Return the (X, Y) coordinate for the center point of the cell that contains the specified text.  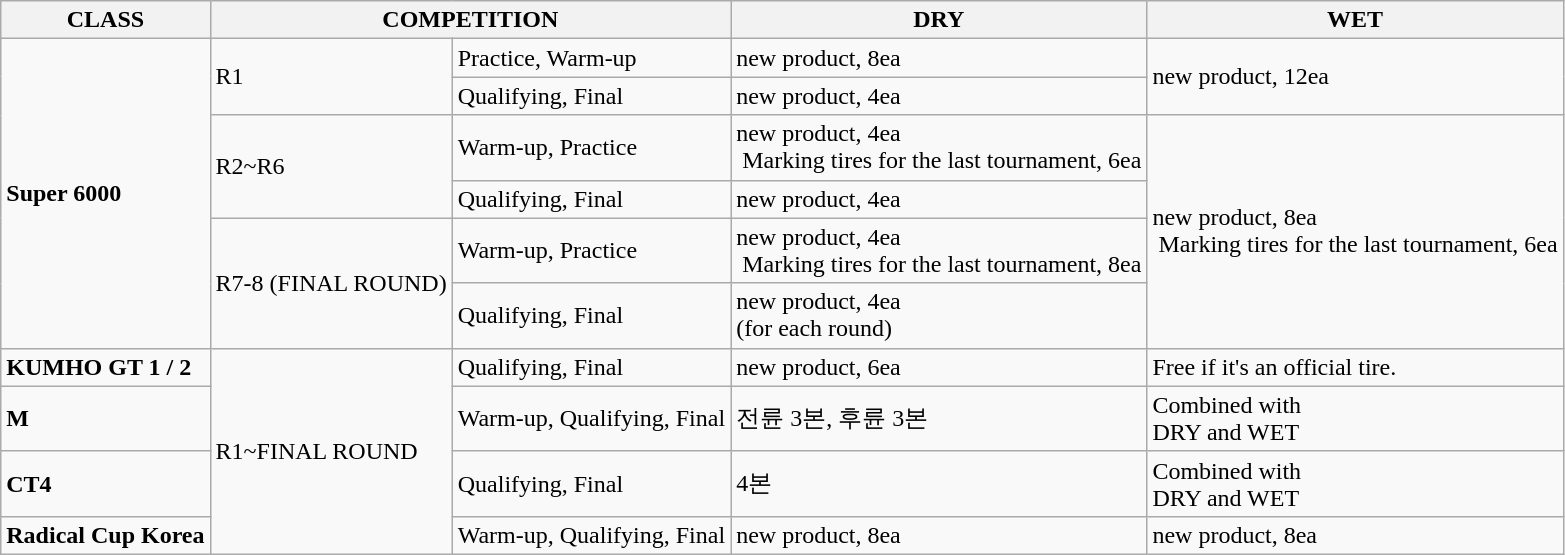
R7-8 (FINAL ROUND) (331, 283)
new product, 8ea Marking tires for the last tournament, 6ea (1355, 232)
R1 (331, 77)
new product, 4ea Marking tires for the last tournament, 8ea (939, 250)
R1~FINAL ROUND (331, 451)
Super 6000 (106, 194)
new product, 4ea Marking tires for the last tournament, 6ea (939, 148)
WET (1355, 20)
Practice, Warm-up (591, 58)
R2~R6 (331, 166)
Radical Cup Korea (106, 535)
COMPETITION (470, 20)
Free if it's an official tire. (1355, 367)
CT4 (106, 484)
new product, 12ea (1355, 77)
4본 (939, 484)
DRY (939, 20)
KUMHO GT 1 / 2 (106, 367)
new product, 6ea (939, 367)
new product, 4ea(for each round) (939, 316)
M (106, 418)
CLASS (106, 20)
전륜 3본, 후륜 3본 (939, 418)
